Return [X, Y] of the center of cell containing provided text 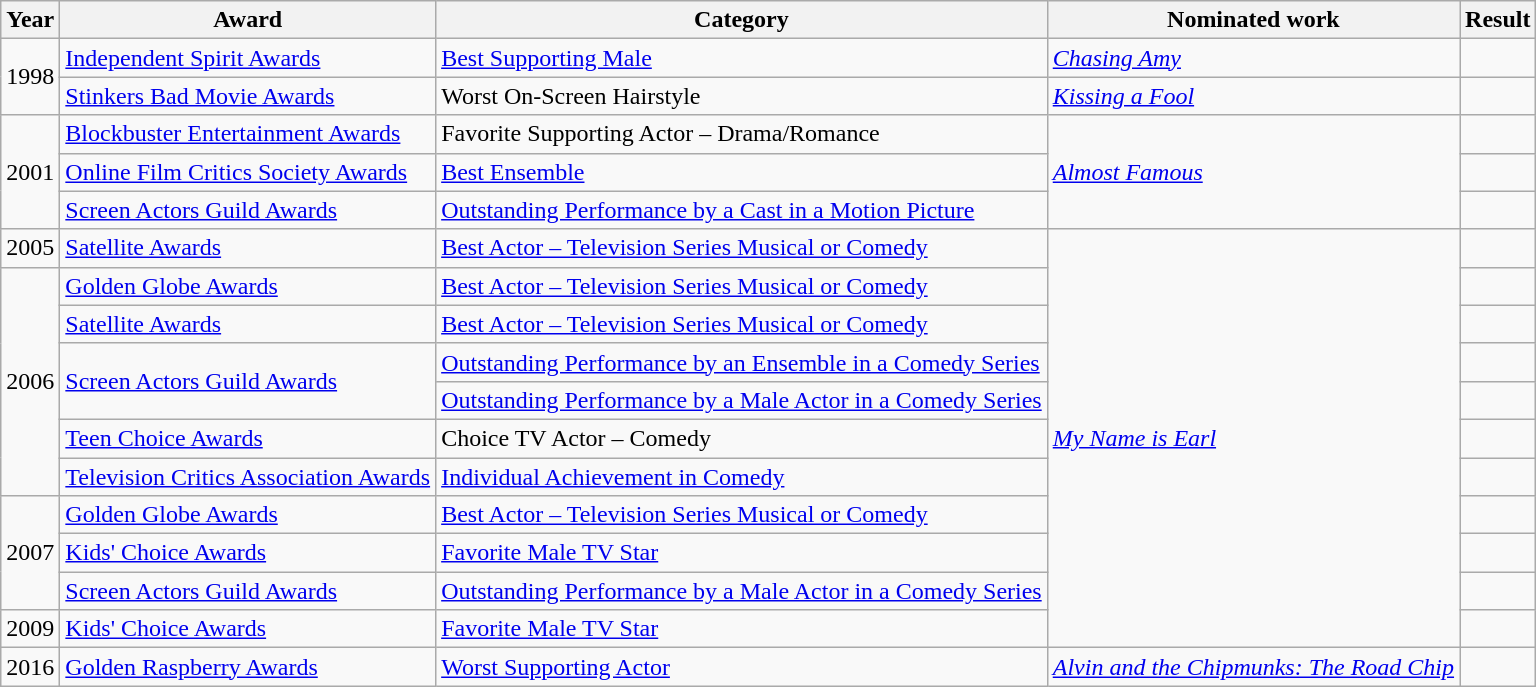
Almost Famous [1253, 172]
Alvin and the Chipmunks: The Road Chip [1253, 667]
2005 [30, 248]
2006 [30, 381]
Television Critics Association Awards [248, 477]
2009 [30, 629]
Choice TV Actor – Comedy [742, 438]
1998 [30, 77]
Stinkers Bad Movie Awards [248, 96]
Chasing Amy [1253, 58]
Outstanding Performance by a Cast in a Motion Picture [742, 210]
2016 [30, 667]
Year [30, 20]
Individual Achievement in Comedy [742, 477]
Worst Supporting Actor [742, 667]
Award [248, 20]
Category [742, 20]
Nominated work [1253, 20]
Best Supporting Male [742, 58]
Golden Raspberry Awards [248, 667]
Outstanding Performance by an Ensemble in a Comedy Series [742, 362]
Favorite Supporting Actor – Drama/Romance [742, 134]
My Name is Earl [1253, 438]
Kissing a Fool [1253, 96]
2007 [30, 553]
2001 [30, 172]
Best Ensemble [742, 172]
Blockbuster Entertainment Awards [248, 134]
Result [1498, 20]
Teen Choice Awards [248, 438]
Worst On-Screen Hairstyle [742, 96]
Online Film Critics Society Awards [248, 172]
Independent Spirit Awards [248, 58]
